Detect which cell encompasses the target text, then output its (x, y) center coordinate. 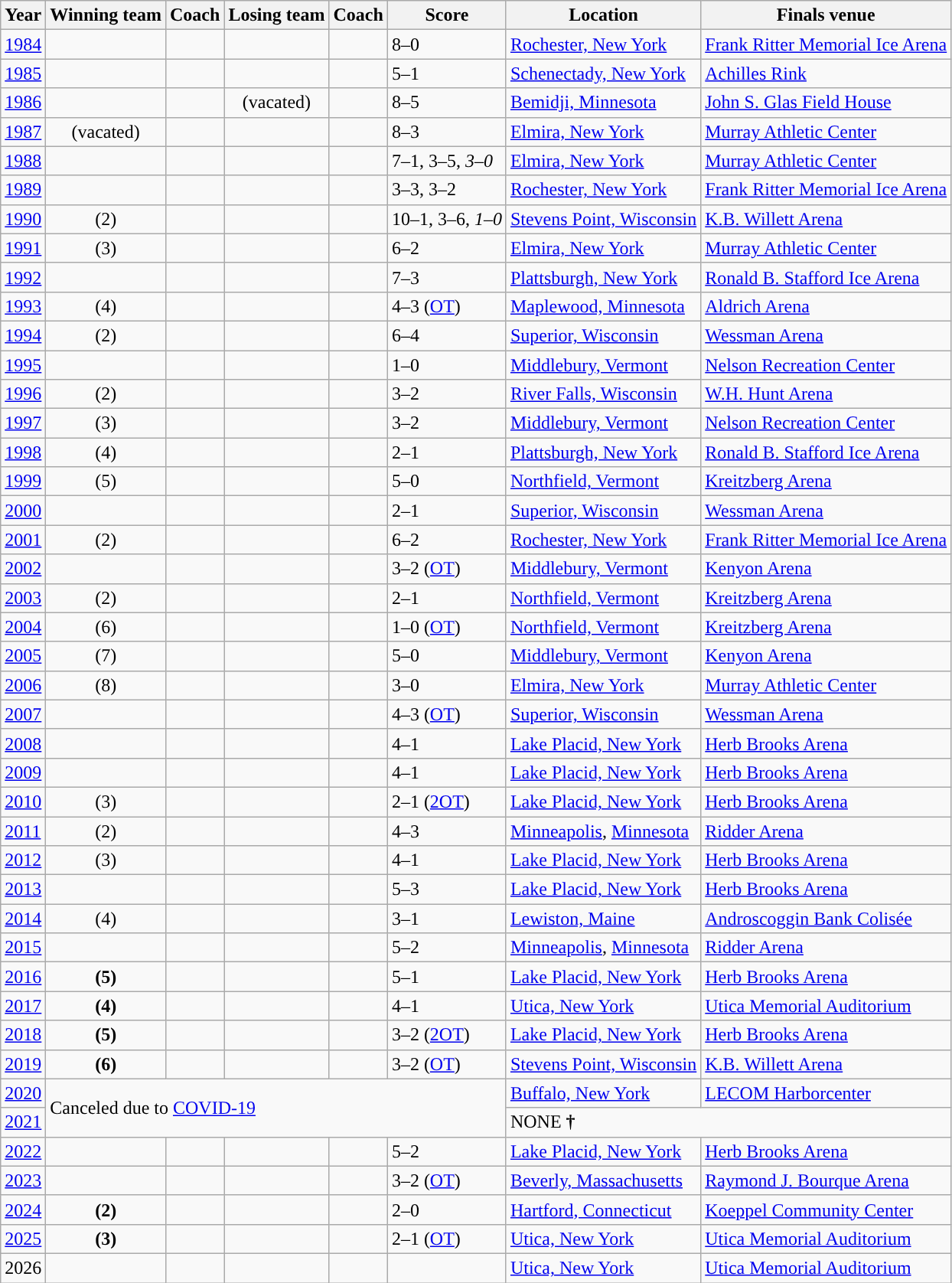
1992 (23, 277)
Losing team (277, 15)
2–0 (447, 1210)
Canceled due to COVID-19 (276, 1108)
2003 (23, 598)
2004 (23, 627)
1998 (23, 452)
1984 (23, 44)
2021 (23, 1122)
8–5 (447, 103)
2002 (23, 569)
Winning team (106, 15)
5–3 (447, 890)
NONE † (729, 1122)
Buffalo, New York (603, 1093)
1988 (23, 161)
1991 (23, 248)
W.H. Hunt Arena (826, 394)
2009 (23, 772)
Aldrich Arena (826, 306)
2008 (23, 743)
3–2 (2OT) (447, 1035)
Maplewood, Minnesota (603, 306)
2014 (23, 919)
3–3, 3–2 (447, 190)
7–3 (447, 277)
2019 (23, 1064)
1995 (23, 365)
Bemidji, Minnesota (603, 103)
1993 (23, 306)
2018 (23, 1035)
1994 (23, 335)
1996 (23, 394)
2011 (23, 831)
Hartford, Connecticut (603, 1210)
LECOM Harborcenter (826, 1093)
1987 (23, 132)
Location (603, 15)
(8) (106, 685)
2000 (23, 511)
2012 (23, 860)
John S. Glas Field House (826, 103)
2010 (23, 801)
Finals venue (826, 15)
1989 (23, 190)
2022 (23, 1151)
Score (447, 15)
Year (23, 15)
2–1 (OT) (447, 1239)
3–0 (447, 685)
2026 (23, 1268)
2006 (23, 685)
Achilles Rink (826, 73)
2024 (23, 1210)
2005 (23, 656)
1990 (23, 219)
1–0 (OT) (447, 627)
2016 (23, 977)
1–0 (447, 365)
Beverly, Massachusetts (603, 1180)
River Falls, Wisconsin (603, 394)
8–3 (447, 132)
8–0 (447, 44)
2–1 (2OT) (447, 801)
Androscoggin Bank Colisée (826, 919)
2013 (23, 890)
2017 (23, 1006)
Schenectady, New York (603, 73)
Koeppel Community Center (826, 1210)
7–1, 3–5, 3–0 (447, 161)
2023 (23, 1180)
1999 (23, 482)
(7) (106, 656)
3–1 (447, 919)
2020 (23, 1093)
Raymond J. Bourque Arena (826, 1180)
1986 (23, 103)
4–3 (447, 831)
6–4 (447, 335)
10–1, 3–6, 1–0 (447, 219)
2007 (23, 714)
1985 (23, 73)
1997 (23, 423)
Lewiston, Maine (603, 919)
2015 (23, 948)
2025 (23, 1239)
2001 (23, 540)
